Determine the (x, y) coordinate at the center of the cell enclosing the given text.  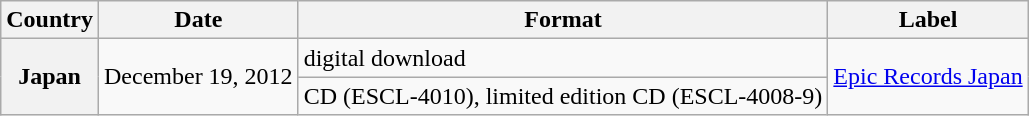
Country (50, 20)
Format (563, 20)
December 19, 2012 (198, 77)
digital download (563, 58)
Epic Records Japan (928, 77)
Label (928, 20)
CD (ESCL-4010), limited edition CD (ESCL-4008-9) (563, 96)
Japan (50, 77)
Date (198, 20)
